Provide the (X, Y) coordinate of the cell's center where the given text is located.  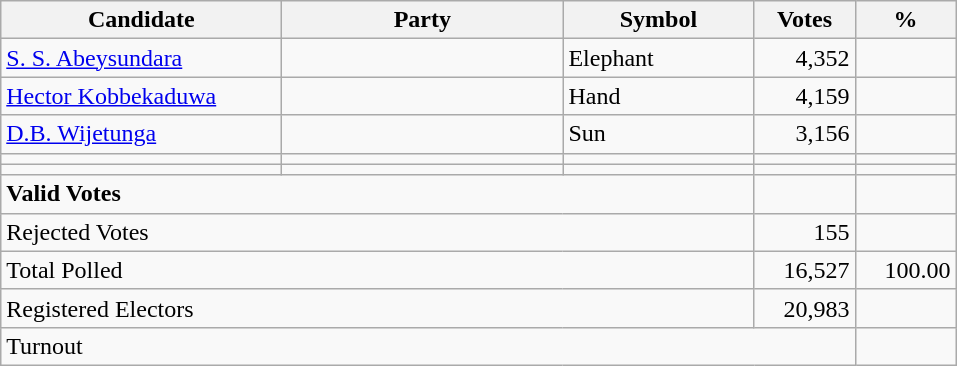
Votes (804, 20)
Hector Kobbekaduwa (142, 96)
4,159 (804, 96)
S. S. Abeysundara (142, 58)
Rejected Votes (378, 232)
20,983 (804, 308)
4,352 (804, 58)
Symbol (658, 20)
16,527 (804, 270)
Candidate (142, 20)
Party (422, 20)
Total Polled (378, 270)
Valid Votes (378, 194)
% (906, 20)
Registered Electors (378, 308)
155 (804, 232)
3,156 (804, 134)
Hand (658, 96)
Elephant (658, 58)
100.00 (906, 270)
Turnout (428, 346)
D.B. Wijetunga (142, 134)
Sun (658, 134)
